Detect which cell encompasses the target text, then output its [x, y] center coordinate. 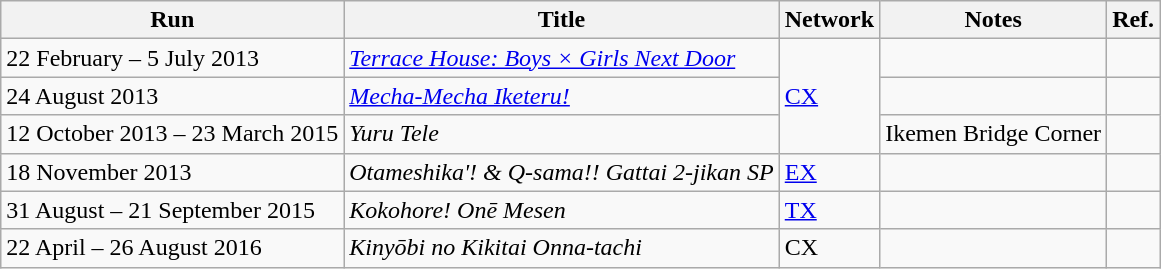
EX [829, 172]
Kokohore! Onē Mesen [562, 210]
12 October 2013 – 23 March 2015 [172, 134]
18 November 2013 [172, 172]
Title [562, 20]
Network [829, 20]
Ref. [1134, 20]
22 April – 26 August 2016 [172, 248]
Otameshika'! & Q-sama!! Gattai 2-jikan SP [562, 172]
Yuru Tele [562, 134]
TX [829, 210]
Mecha-Mecha Iketeru! [562, 96]
Ikemen Bridge Corner [994, 134]
Notes [994, 20]
31 August – 21 September 2015 [172, 210]
22 February – 5 July 2013 [172, 58]
Run [172, 20]
24 August 2013 [172, 96]
Terrace House: Boys × Girls Next Door [562, 58]
Kinyōbi no Kikitai Onna-tachi [562, 248]
